For the text-containing cell, return its midpoint in [X, Y] coordinate format. 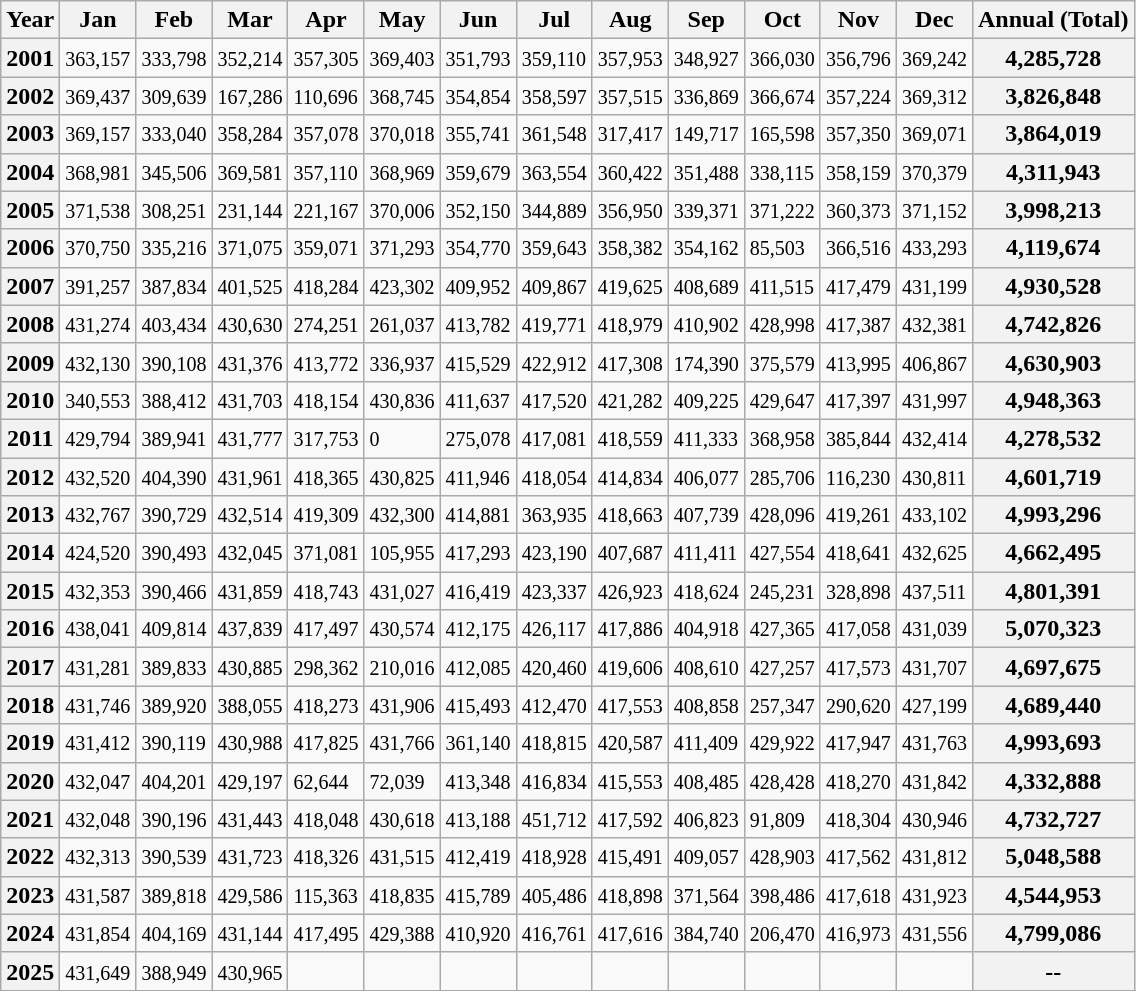
413,995 [858, 362]
3,826,848 [1053, 96]
431,281 [98, 667]
105,955 [402, 553]
298,362 [326, 667]
5,048,588 [1053, 857]
430,618 [402, 819]
418,304 [858, 819]
417,387 [858, 324]
370,379 [934, 172]
335,216 [174, 248]
427,365 [782, 629]
388,949 [174, 971]
389,818 [174, 895]
4,742,826 [1053, 324]
221,167 [326, 210]
165,598 [782, 134]
431,376 [250, 362]
2023 [30, 895]
359,643 [554, 248]
432,767 [98, 515]
431,766 [402, 743]
2015 [30, 591]
431,144 [250, 933]
371,564 [706, 895]
432,414 [934, 438]
390,466 [174, 591]
245,231 [782, 591]
433,293 [934, 248]
4,697,675 [1053, 667]
412,175 [478, 629]
369,403 [402, 58]
369,157 [98, 134]
428,998 [782, 324]
110,696 [326, 96]
417,308 [630, 362]
432,381 [934, 324]
2002 [30, 96]
4,630,903 [1053, 362]
345,506 [174, 172]
437,839 [250, 629]
371,538 [98, 210]
4,993,296 [1053, 515]
412,470 [554, 705]
409,867 [554, 286]
357,515 [630, 96]
431,842 [934, 781]
275,078 [478, 438]
Jul [554, 20]
388,055 [250, 705]
418,054 [554, 477]
430,836 [402, 400]
359,679 [478, 172]
430,965 [250, 971]
432,300 [402, 515]
415,529 [478, 362]
257,347 [782, 705]
Aug [630, 20]
416,834 [554, 781]
431,997 [934, 400]
431,443 [250, 819]
413,188 [478, 819]
414,834 [630, 477]
333,798 [174, 58]
417,616 [630, 933]
398,486 [782, 895]
390,196 [174, 819]
357,305 [326, 58]
72,039 [402, 781]
390,729 [174, 515]
366,516 [858, 248]
3,864,019 [1053, 134]
360,373 [858, 210]
351,793 [478, 58]
417,293 [478, 553]
418,641 [858, 553]
432,045 [250, 553]
417,886 [630, 629]
2003 [30, 134]
431,649 [98, 971]
413,772 [326, 362]
416,419 [478, 591]
340,553 [98, 400]
411,409 [706, 743]
4,278,532 [1053, 438]
418,154 [326, 400]
2001 [30, 58]
2025 [30, 971]
348,927 [706, 58]
290,620 [858, 705]
344,889 [554, 210]
2011 [30, 438]
357,350 [858, 134]
371,293 [402, 248]
417,618 [858, 895]
91,809 [782, 819]
390,493 [174, 553]
403,434 [174, 324]
210,016 [402, 667]
417,553 [630, 705]
409,225 [706, 400]
388,412 [174, 400]
406,823 [706, 819]
418,624 [706, 591]
437,511 [934, 591]
115,363 [326, 895]
352,150 [478, 210]
401,525 [250, 286]
407,687 [630, 553]
2006 [30, 248]
2022 [30, 857]
431,703 [250, 400]
428,096 [782, 515]
2008 [30, 324]
415,789 [478, 895]
Annual (Total) [1053, 20]
174,390 [706, 362]
431,039 [934, 629]
-- [1053, 971]
419,261 [858, 515]
431,906 [402, 705]
408,858 [706, 705]
429,647 [782, 400]
429,586 [250, 895]
358,284 [250, 134]
4,311,943 [1053, 172]
419,625 [630, 286]
361,140 [478, 743]
408,485 [706, 781]
338,115 [782, 172]
408,610 [706, 667]
Year [30, 20]
167,286 [250, 96]
426,117 [554, 629]
433,102 [934, 515]
387,834 [174, 286]
2010 [30, 400]
357,078 [326, 134]
406,077 [706, 477]
Nov [858, 20]
427,257 [782, 667]
Jun [478, 20]
429,922 [782, 743]
149,717 [706, 134]
Dec [934, 20]
421,282 [630, 400]
416,973 [858, 933]
Feb [174, 20]
363,157 [98, 58]
438,041 [98, 629]
4,930,528 [1053, 286]
430,574 [402, 629]
370,006 [402, 210]
369,071 [934, 134]
429,197 [250, 781]
4,544,953 [1053, 895]
116,230 [858, 477]
414,881 [478, 515]
361,548 [554, 134]
4,332,888 [1053, 781]
2012 [30, 477]
419,771 [554, 324]
405,486 [554, 895]
417,479 [858, 286]
206,470 [782, 933]
415,553 [630, 781]
333,040 [174, 134]
336,869 [706, 96]
418,743 [326, 591]
355,741 [478, 134]
411,333 [706, 438]
417,562 [858, 857]
431,274 [98, 324]
389,941 [174, 438]
May [402, 20]
431,763 [934, 743]
420,460 [554, 667]
412,419 [478, 857]
423,337 [554, 591]
359,110 [554, 58]
418,815 [554, 743]
370,018 [402, 134]
62,644 [326, 781]
451,712 [554, 819]
417,495 [326, 933]
430,946 [934, 819]
354,162 [706, 248]
432,353 [98, 591]
317,753 [326, 438]
371,075 [250, 248]
360,422 [630, 172]
85,503 [782, 248]
5,070,323 [1053, 629]
371,081 [326, 553]
2004 [30, 172]
Jan [98, 20]
430,811 [934, 477]
366,674 [782, 96]
0 [402, 438]
3,998,213 [1053, 210]
417,947 [858, 743]
351,488 [706, 172]
369,581 [250, 172]
429,794 [98, 438]
357,110 [326, 172]
308,251 [174, 210]
418,559 [630, 438]
417,825 [326, 743]
404,390 [174, 477]
417,058 [858, 629]
423,190 [554, 553]
415,491 [630, 857]
4,993,693 [1053, 743]
2013 [30, 515]
356,796 [858, 58]
428,428 [782, 781]
363,935 [554, 515]
418,270 [858, 781]
422,912 [554, 362]
370,750 [98, 248]
404,169 [174, 933]
418,273 [326, 705]
Sep [706, 20]
357,953 [630, 58]
363,554 [554, 172]
390,119 [174, 743]
412,085 [478, 667]
2024 [30, 933]
4,689,440 [1053, 705]
4,601,719 [1053, 477]
358,382 [630, 248]
2017 [30, 667]
354,770 [478, 248]
2007 [30, 286]
404,918 [706, 629]
431,777 [250, 438]
417,081 [554, 438]
411,946 [478, 477]
432,625 [934, 553]
432,313 [98, 857]
432,520 [98, 477]
431,412 [98, 743]
369,437 [98, 96]
431,859 [250, 591]
419,309 [326, 515]
431,923 [934, 895]
Oct [782, 20]
431,199 [934, 286]
366,030 [782, 58]
420,587 [630, 743]
431,515 [402, 857]
418,284 [326, 286]
352,214 [250, 58]
390,539 [174, 857]
431,746 [98, 705]
428,903 [782, 857]
407,739 [706, 515]
418,048 [326, 819]
309,639 [174, 96]
2016 [30, 629]
408,689 [706, 286]
431,027 [402, 591]
431,707 [934, 667]
336,937 [402, 362]
357,224 [858, 96]
4,732,727 [1053, 819]
427,554 [782, 553]
369,242 [934, 58]
413,782 [478, 324]
2020 [30, 781]
231,144 [250, 210]
411,411 [706, 553]
4,662,495 [1053, 553]
427,199 [934, 705]
432,514 [250, 515]
416,761 [554, 933]
417,397 [858, 400]
417,592 [630, 819]
404,201 [174, 781]
2018 [30, 705]
356,950 [630, 210]
406,867 [934, 362]
354,854 [478, 96]
285,706 [782, 477]
432,047 [98, 781]
328,898 [858, 591]
432,048 [98, 819]
2005 [30, 210]
409,814 [174, 629]
339,371 [706, 210]
4,285,728 [1053, 58]
417,520 [554, 400]
431,812 [934, 857]
431,556 [934, 933]
418,835 [402, 895]
Mar [250, 20]
432,130 [98, 362]
418,326 [326, 857]
384,740 [706, 933]
358,597 [554, 96]
430,630 [250, 324]
431,961 [250, 477]
4,119,674 [1053, 248]
426,923 [630, 591]
368,745 [402, 96]
409,952 [478, 286]
371,152 [934, 210]
389,920 [174, 705]
410,920 [478, 933]
430,825 [402, 477]
2021 [30, 819]
2014 [30, 553]
429,388 [402, 933]
274,251 [326, 324]
2009 [30, 362]
418,928 [554, 857]
418,979 [630, 324]
411,515 [782, 286]
430,885 [250, 667]
430,988 [250, 743]
Apr [326, 20]
415,493 [478, 705]
368,981 [98, 172]
424,520 [98, 553]
418,898 [630, 895]
418,663 [630, 515]
368,958 [782, 438]
431,587 [98, 895]
431,854 [98, 933]
369,312 [934, 96]
4,801,391 [1053, 591]
411,637 [478, 400]
391,257 [98, 286]
4,799,086 [1053, 933]
418,365 [326, 477]
317,417 [630, 134]
423,302 [402, 286]
371,222 [782, 210]
368,969 [402, 172]
431,723 [250, 857]
417,573 [858, 667]
409,057 [706, 857]
417,497 [326, 629]
375,579 [782, 362]
359,071 [326, 248]
410,902 [706, 324]
413,348 [478, 781]
385,844 [858, 438]
390,108 [174, 362]
419,606 [630, 667]
2019 [30, 743]
261,037 [402, 324]
389,833 [174, 667]
358,159 [858, 172]
4,948,363 [1053, 400]
